Extract the (x, y) coordinate from the center of the cell holding the provided text.  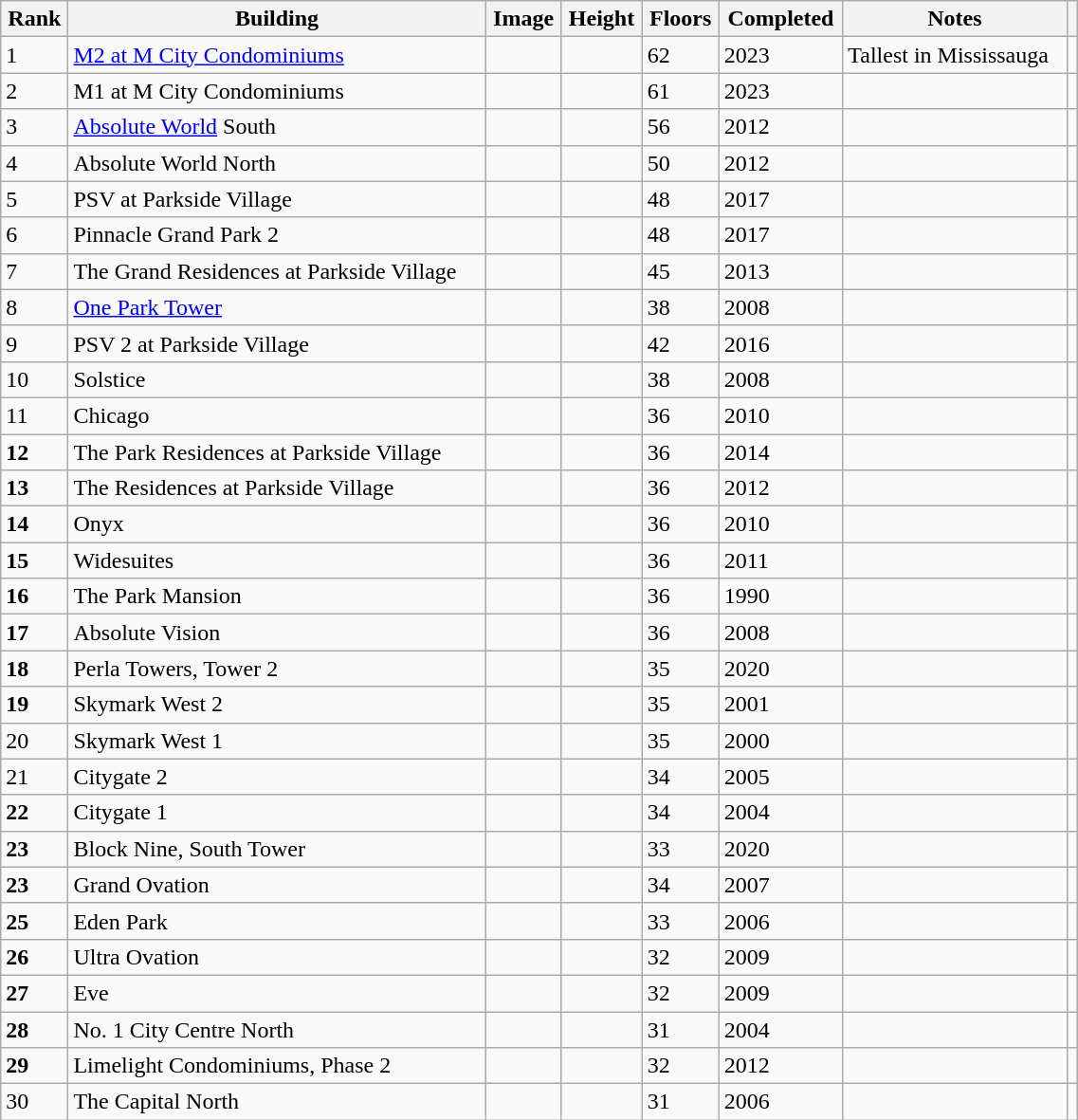
5 (34, 199)
42 (681, 343)
No. 1 City Centre North (277, 1029)
Absolute World South (277, 127)
4 (34, 163)
Building (277, 19)
Chicago (277, 415)
61 (681, 91)
PSV at Parkside Village (277, 199)
2016 (781, 343)
The Park Residences at Parkside Village (277, 452)
26 (34, 957)
19 (34, 705)
62 (681, 55)
2014 (781, 452)
1 (34, 55)
56 (681, 127)
The Capital North (277, 1102)
The Residences at Parkside Village (277, 488)
6 (34, 235)
Floors (681, 19)
2005 (781, 777)
20 (34, 741)
Skymark West 2 (277, 705)
Solstice (277, 379)
Grand Ovation (277, 885)
50 (681, 163)
Absolute Vision (277, 633)
The Park Mansion (277, 597)
The Grand Residences at Parkside Village (277, 271)
7 (34, 271)
Notes (955, 19)
1990 (781, 597)
Pinnacle Grand Park 2 (277, 235)
9 (34, 343)
M2 at M City Condominiums (277, 55)
25 (34, 921)
Image (523, 19)
30 (34, 1102)
2000 (781, 741)
Widesuites (277, 560)
21 (34, 777)
16 (34, 597)
Citygate 2 (277, 777)
Citygate 1 (277, 813)
Absolute World North (277, 163)
PSV 2 at Parkside Village (277, 343)
2 (34, 91)
Tallest in Mississauga (955, 55)
Rank (34, 19)
8 (34, 307)
2007 (781, 885)
22 (34, 813)
Onyx (277, 524)
2013 (781, 271)
15 (34, 560)
Eve (277, 993)
M1 at M City Condominiums (277, 91)
Block Nine, South Tower (277, 849)
10 (34, 379)
Limelight Condominiums, Phase 2 (277, 1066)
2011 (781, 560)
13 (34, 488)
11 (34, 415)
Perla Towers, Tower 2 (277, 669)
14 (34, 524)
Height (601, 19)
18 (34, 669)
17 (34, 633)
Eden Park (277, 921)
Completed (781, 19)
27 (34, 993)
Ultra Ovation (277, 957)
One Park Tower (277, 307)
Skymark West 1 (277, 741)
45 (681, 271)
12 (34, 452)
2001 (781, 705)
3 (34, 127)
29 (34, 1066)
28 (34, 1029)
